Determine the [x, y] coordinate at the center of the cell enclosing the given text.  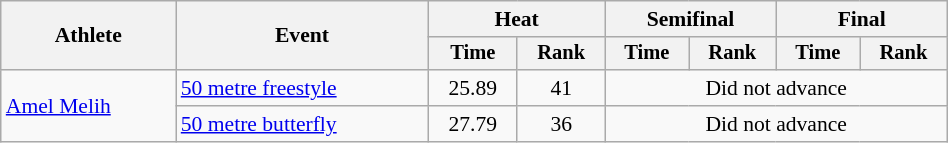
Event [302, 36]
Final [862, 19]
Semifinal [690, 19]
41 [561, 88]
36 [561, 124]
50 metre freestyle [302, 88]
27.79 [472, 124]
Athlete [88, 36]
50 metre butterfly [302, 124]
Amel Melih [88, 106]
25.89 [472, 88]
Heat [516, 19]
